Output the (X, Y) coordinate of the center of the cell containing the given text.  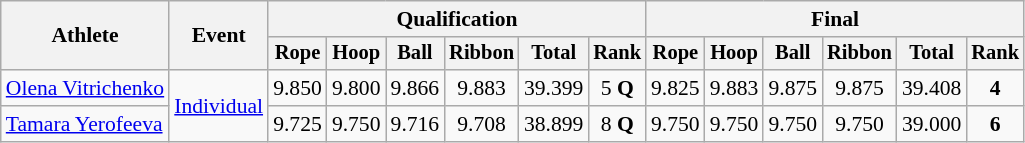
38.899 (554, 124)
Olena Vitrichenko (85, 88)
9.825 (676, 88)
9.850 (298, 88)
5 Q (617, 88)
9.725 (298, 124)
39.000 (932, 124)
Event (218, 36)
6 (995, 124)
8 Q (617, 124)
9.800 (356, 88)
9.866 (416, 88)
9.708 (482, 124)
Final (835, 19)
39.399 (554, 88)
9.716 (416, 124)
Qualification (457, 19)
39.408 (932, 88)
4 (995, 88)
Tamara Yerofeeva (85, 124)
Individual (218, 106)
Athlete (85, 36)
